Provide the [X, Y] coordinate of the cell's center where the given text is located.  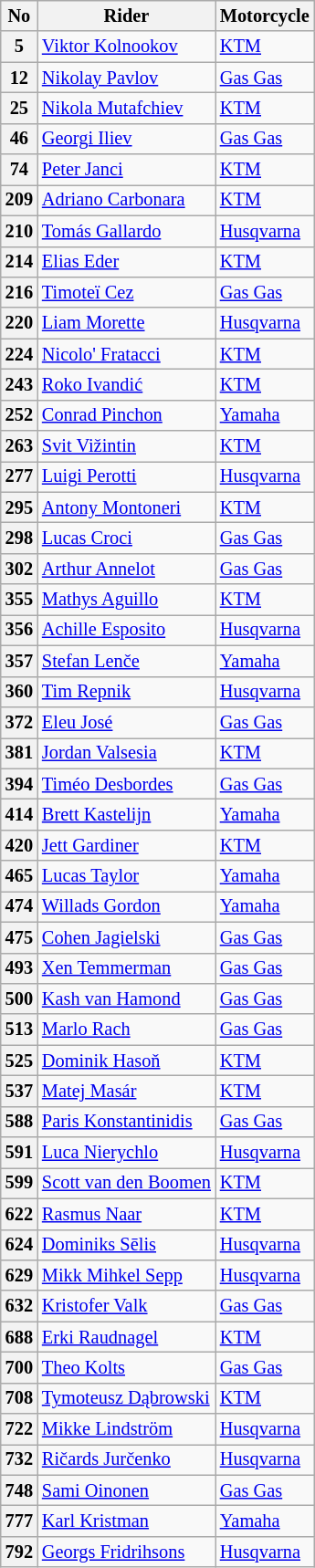
Luca Nierychlo [126, 1153]
214 [19, 262]
210 [19, 231]
394 [19, 784]
525 [19, 1061]
Willads Gordon [126, 906]
216 [19, 292]
220 [19, 323]
722 [19, 1429]
465 [19, 876]
Mikk Mihkel Sepp [126, 1275]
263 [19, 446]
513 [19, 1030]
629 [19, 1275]
748 [19, 1490]
360 [19, 692]
Cohen Jagielski [126, 937]
Timéo Desbordes [126, 784]
12 [19, 78]
Tymoteusz Dąbrowski [126, 1398]
5 [19, 47]
25 [19, 108]
708 [19, 1398]
Erki Raudnagel [126, 1337]
74 [19, 170]
Stefan Lenče [126, 661]
599 [19, 1183]
302 [19, 569]
Nikola Mutafchiev [126, 108]
Xen Temmerman [126, 968]
Paris Konstantinidis [126, 1122]
355 [19, 600]
732 [19, 1459]
Lucas Taylor [126, 876]
Mathys Aguillo [126, 600]
420 [19, 845]
Eleu José [126, 722]
474 [19, 906]
No [19, 16]
Rasmus Naar [126, 1214]
Georgs Fridrihsons [126, 1552]
Brett Kastelijn [126, 814]
Kash van Hamond [126, 998]
588 [19, 1122]
Nicolo' Fratacci [126, 354]
Scott van den Boomen [126, 1183]
243 [19, 384]
298 [19, 538]
Jordan Valsesia [126, 753]
295 [19, 507]
500 [19, 998]
Mikke Lindström [126, 1429]
Sami Oinonen [126, 1490]
Arthur Annelot [126, 569]
537 [19, 1091]
622 [19, 1214]
Luigi Perotti [126, 476]
Dominiks Sēlis [126, 1245]
Kristofer Valk [126, 1306]
624 [19, 1245]
357 [19, 661]
Conrad Pinchon [126, 415]
Karl Kristman [126, 1521]
Georgi Iliev [126, 139]
688 [19, 1337]
475 [19, 937]
Elias Eder [126, 262]
Achille Esposito [126, 630]
224 [19, 354]
Peter Janci [126, 170]
Theo Kolts [126, 1367]
Lucas Croci [126, 538]
Dominik Hasoň [126, 1061]
Adriano Carbonara [126, 200]
700 [19, 1367]
Marlo Rach [126, 1030]
Roko Ivandić [126, 384]
Nikolay Pavlov [126, 78]
46 [19, 139]
252 [19, 415]
356 [19, 630]
Rider [126, 16]
Viktor Kolnookov [126, 47]
Matej Masár [126, 1091]
Ričards Jurčenko [126, 1459]
Jett Gardiner [126, 845]
414 [19, 814]
632 [19, 1306]
Antony Montoneri [126, 507]
381 [19, 753]
277 [19, 476]
372 [19, 722]
792 [19, 1552]
Tim Repnik [126, 692]
209 [19, 200]
Liam Morette [126, 323]
Motorcycle [265, 16]
Svit Vižintin [126, 446]
777 [19, 1521]
591 [19, 1153]
493 [19, 968]
Timoteï Cez [126, 292]
Tomás Gallardo [126, 231]
